Capture the cell that displays the provided text and extract its [x, y] central coordinate. 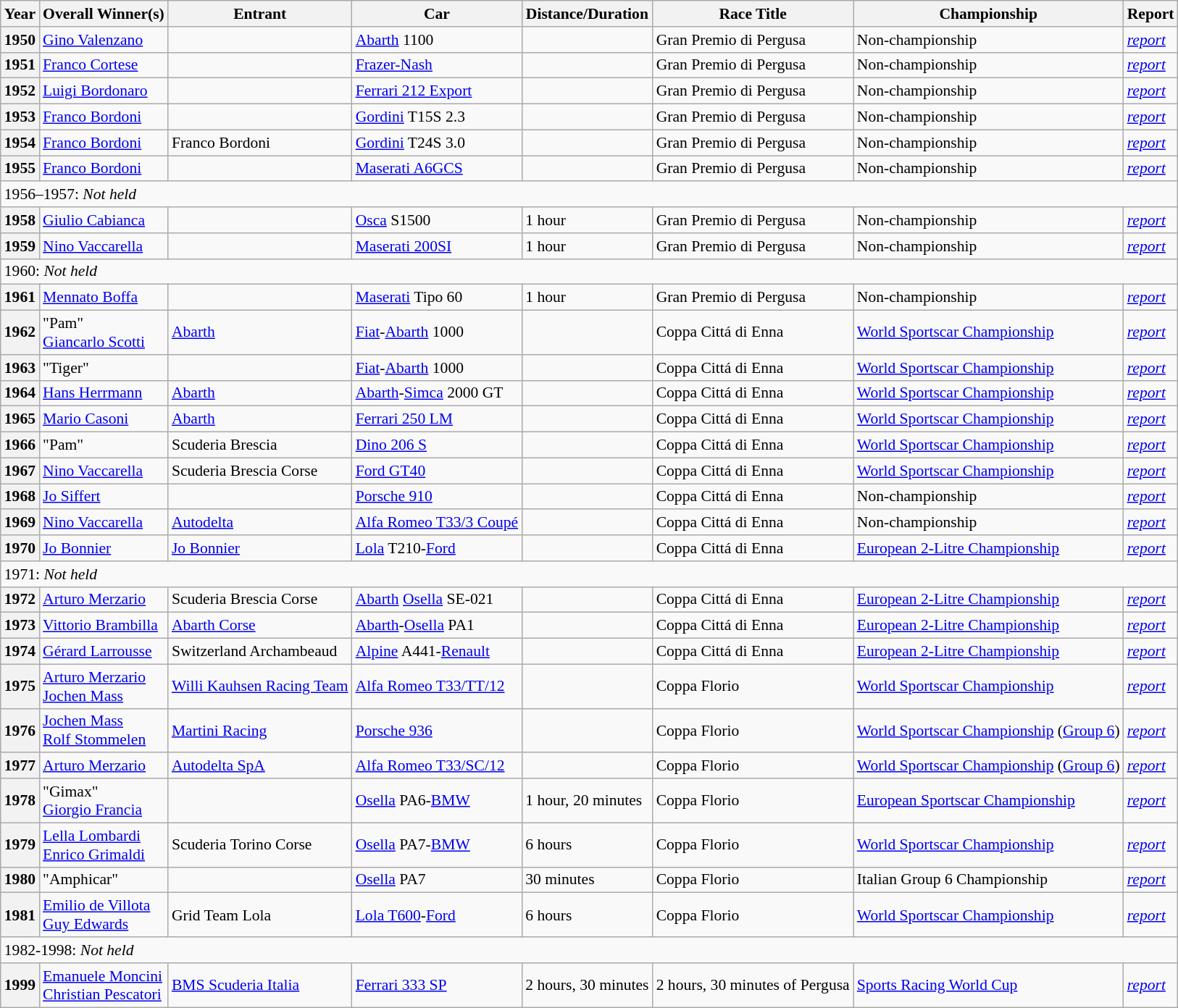
Scuderia Brescia [260, 445]
Abarth-Osella PA1 [438, 626]
1973 [20, 626]
Emilio de Villota Guy Edwards [104, 915]
1970 [20, 548]
"Pam" Giancarlo Scotti [104, 333]
1967 [20, 471]
1964 [20, 393]
Abarth Corse [260, 626]
1965 [20, 419]
Gino Valenzano [104, 40]
1960: Not held [590, 272]
Martini Racing [260, 730]
Abarth-Simca 2000 GT [438, 393]
Grid Team Lola [260, 915]
Championship [988, 14]
Alpine A441-Renault [438, 652]
1976 [20, 730]
Arturo Merzario Jochen Mass [104, 686]
Jochen Mass Rolf Stommelen [104, 730]
1958 [20, 220]
"Gimax" Giorgio Francia [104, 801]
Lola T600-Ford [438, 915]
Overall Winner(s) [104, 14]
Alfa Romeo T33/SC/12 [438, 766]
1999 [20, 985]
Abarth 1100 [438, 40]
BMS Scuderia Italia [260, 985]
30 minutes [587, 880]
Frazer-Nash [438, 65]
1980 [20, 880]
Maserati A6GCS [438, 169]
Osella PA7 [438, 880]
Maserati 200SI [438, 246]
Italian Group 6 Championship [988, 880]
Lola T210-Ford [438, 548]
Gérard Larrousse [104, 652]
1963 [20, 368]
1972 [20, 600]
Gordini T24S 3.0 [438, 143]
Distance/Duration [587, 14]
Vittorio Brambilla [104, 626]
1981 [20, 915]
"Tiger" [104, 368]
Car [438, 14]
1952 [20, 91]
1959 [20, 246]
European Sportscar Championship [988, 801]
Year [20, 14]
Entrant [260, 14]
Ferrari 250 LM [438, 419]
1955 [20, 169]
1956–1957: Not held [590, 195]
Porsche 936 [438, 730]
Porsche 910 [438, 497]
1954 [20, 143]
1978 [20, 801]
1969 [20, 523]
1951 [20, 65]
Hans Herrmann [104, 393]
1962 [20, 333]
Autodelta SpA [260, 766]
Scuderia Torino Corse [260, 844]
Osca S1500 [438, 220]
Race Title [753, 14]
Alfa Romeo T33/3 Coupé [438, 523]
Emanuele Moncini Christian Pescatori [104, 985]
Luigi Bordonaro [104, 91]
Dino 206 S [438, 445]
Switzerland Archambeaud [260, 652]
Abarth Osella SE-021 [438, 600]
2 hours, 30 minutes of Pergusa [753, 985]
"Amphicar" [104, 880]
1968 [20, 497]
Franco Cortese [104, 65]
1977 [20, 766]
Willi Kauhsen Racing Team [260, 686]
Ferrari 212 Export [438, 91]
Mario Casoni [104, 419]
1982-1998: Not held [590, 950]
"Pam" [104, 445]
Giulio Cabianca [104, 220]
1979 [20, 844]
Ferrari 333 SP [438, 985]
Lella Lombardi Enrico Grimaldi [104, 844]
1975 [20, 686]
Alfa Romeo T33/TT/12 [438, 686]
Ford GT40 [438, 471]
Osella PA6-BMW [438, 801]
Maserati Tipo 60 [438, 298]
1974 [20, 652]
Gordini T15S 2.3 [438, 117]
1961 [20, 298]
1 hour, 20 minutes [587, 801]
Jo Siffert [104, 497]
1971: Not held [590, 574]
1953 [20, 117]
1966 [20, 445]
Report [1150, 14]
1950 [20, 40]
Osella PA7-BMW [438, 844]
Mennato Boffa [104, 298]
2 hours, 30 minutes [587, 985]
Sports Racing World Cup [988, 985]
Autodelta [260, 523]
